Return [X, Y] of the center of cell containing provided text 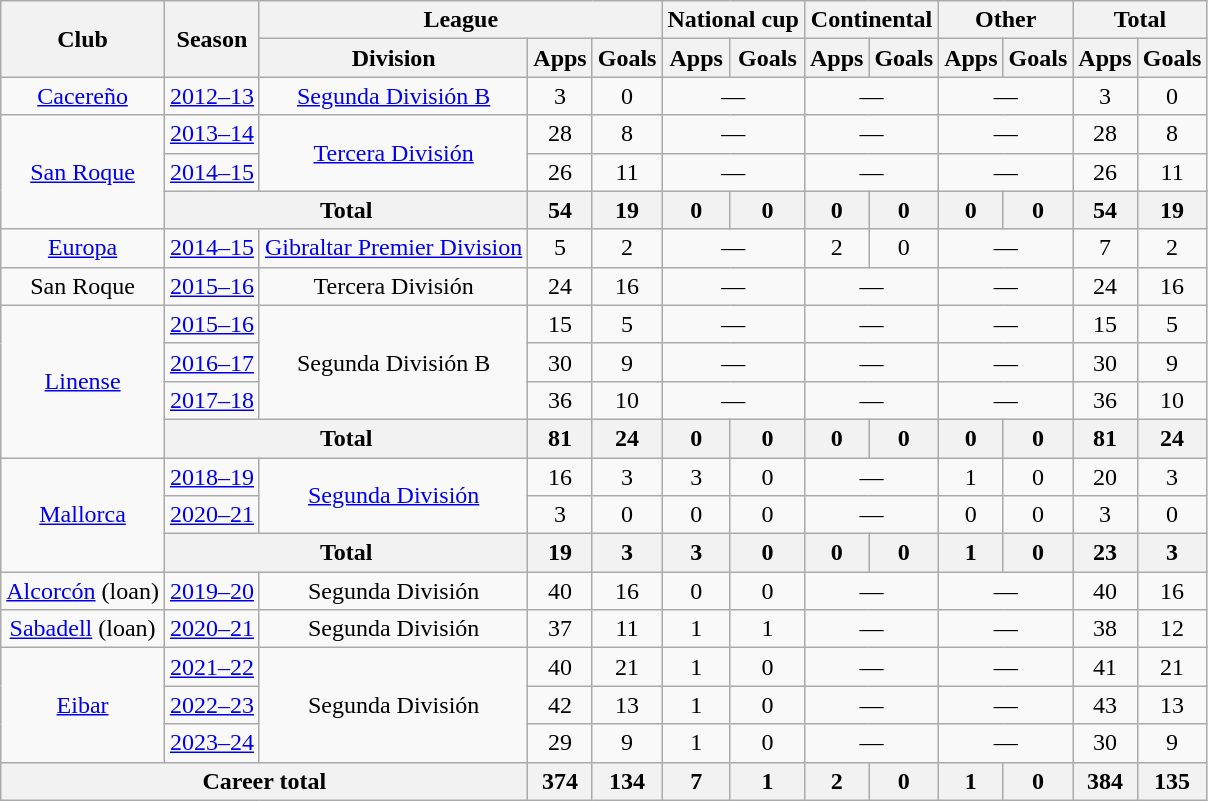
29 [560, 743]
Mallorca [83, 515]
Other [1006, 20]
41 [1105, 667]
Cacereño [83, 96]
42 [560, 705]
Europa [83, 248]
Alcorcón (loan) [83, 591]
2012–13 [212, 96]
2022–23 [212, 705]
Career total [264, 781]
Gibraltar Premier Division [393, 248]
League [460, 20]
Club [83, 39]
2017–18 [212, 400]
2018–19 [212, 477]
Sabadell (loan) [83, 629]
384 [1105, 781]
2019–20 [212, 591]
2016–17 [212, 362]
134 [627, 781]
Season [212, 39]
Eibar [83, 705]
Continental [871, 20]
12 [1172, 629]
135 [1172, 781]
National cup [733, 20]
20 [1105, 477]
38 [1105, 629]
43 [1105, 705]
2021–22 [212, 667]
2013–14 [212, 134]
2023–24 [212, 743]
Division [393, 58]
Linense [83, 381]
23 [1105, 553]
37 [560, 629]
374 [560, 781]
